Return the (x, y) coordinate for the center point of the cell that contains the specified text.  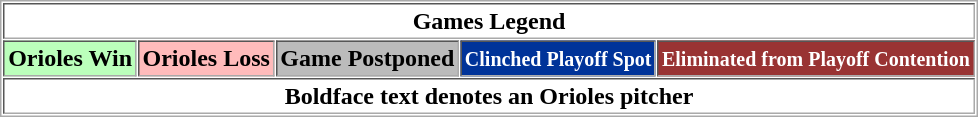
Games Legend (490, 21)
Orioles Win (70, 58)
Orioles Loss (206, 58)
Clinched Playoff Spot (558, 58)
Eliminated from Playoff Contention (816, 58)
Boldface text denotes an Orioles pitcher (490, 96)
Game Postponed (368, 58)
